Determine the (x, y) coordinate at the center of the cell enclosing the given text.  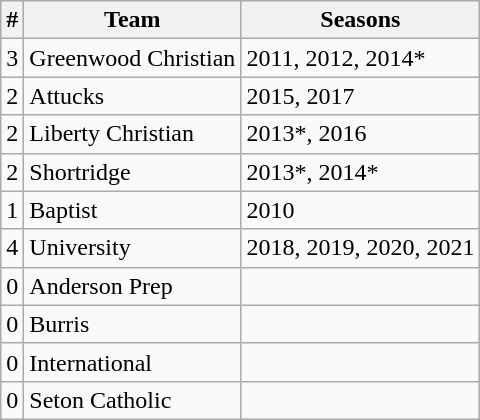
Seton Catholic (132, 400)
Baptist (132, 210)
Team (132, 20)
2013*, 2016 (360, 134)
Greenwood Christian (132, 58)
2015, 2017 (360, 96)
Seasons (360, 20)
3 (12, 58)
International (132, 362)
Liberty Christian (132, 134)
University (132, 248)
2018, 2019, 2020, 2021 (360, 248)
1 (12, 210)
# (12, 20)
2011, 2012, 2014* (360, 58)
2010 (360, 210)
2013*, 2014* (360, 172)
Burris (132, 324)
Anderson Prep (132, 286)
4 (12, 248)
Shortridge (132, 172)
Attucks (132, 96)
